For the text-containing cell, return its midpoint in (x, y) coordinate format. 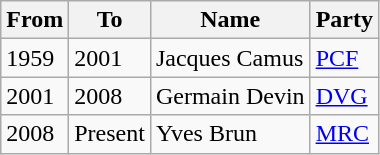
MRC (344, 134)
Yves Brun (230, 134)
From (35, 20)
PCF (344, 58)
Party (344, 20)
1959 (35, 58)
To (110, 20)
Jacques Camus (230, 58)
Germain Devin (230, 96)
Name (230, 20)
Present (110, 134)
DVG (344, 96)
